Determine the (X, Y) coordinate at the center of the cell enclosing the given text.  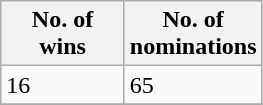
No. of nominations (193, 34)
65 (193, 85)
16 (63, 85)
No. of wins (63, 34)
